Identify which cell holds the provided text, then report its [X, Y] central coordinate. 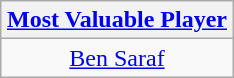
Most Valuable Player [116, 20]
Ben Saraf [116, 58]
